Provide the [x, y] coordinate of the cell's center where the given text is located.  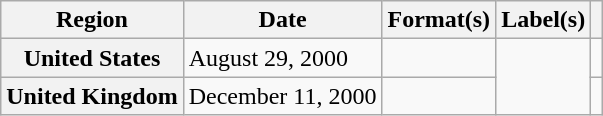
United States [92, 58]
August 29, 2000 [282, 58]
Date [282, 20]
Region [92, 20]
Format(s) [439, 20]
United Kingdom [92, 96]
December 11, 2000 [282, 96]
Label(s) [544, 20]
